From the cell containing the given text, extract its center point as (X, Y) coordinate. 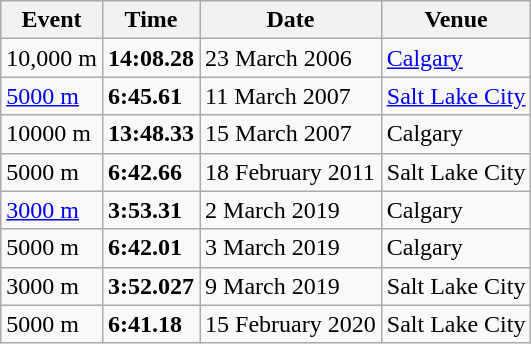
6:42.66 (150, 172)
3 March 2019 (291, 248)
10,000 m (52, 58)
23 March 2006 (291, 58)
15 February 2020 (291, 324)
6:41.18 (150, 324)
Venue (456, 20)
11 March 2007 (291, 96)
Time (150, 20)
3:53.31 (150, 210)
18 February 2011 (291, 172)
3:52.027 (150, 286)
13:48.33 (150, 134)
Event (52, 20)
15 March 2007 (291, 134)
6:45.61 (150, 96)
10000 m (52, 134)
Date (291, 20)
6:42.01 (150, 248)
9 March 2019 (291, 286)
14:08.28 (150, 58)
2 March 2019 (291, 210)
